Determine the [x, y] coordinate at the center of the cell enclosing the given text.  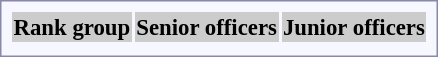
Senior officers [207, 27]
Junior officers [354, 27]
Rank group [72, 27]
